Output the [x, y] coordinate of the center of the cell containing the given text.  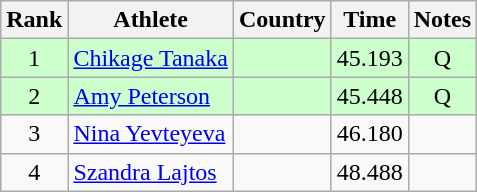
48.488 [370, 172]
Athlete [151, 20]
Amy Peterson [151, 96]
45.193 [370, 58]
Rank [34, 20]
3 [34, 134]
Szandra Lajtos [151, 172]
4 [34, 172]
Nina Yevteyeva [151, 134]
Chikage Tanaka [151, 58]
45.448 [370, 96]
46.180 [370, 134]
Notes [442, 20]
Time [370, 20]
Country [282, 20]
2 [34, 96]
1 [34, 58]
